Capture the cell that displays the provided text and extract its (x, y) central coordinate. 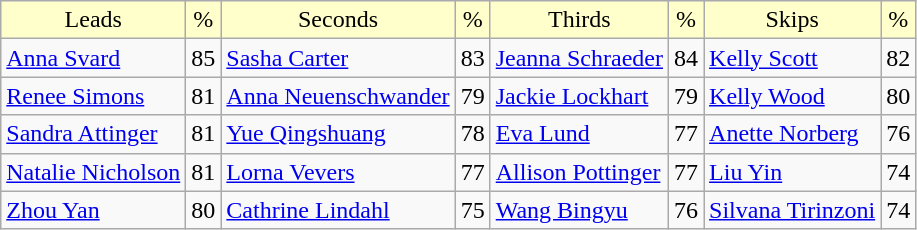
Jackie Lockhart (579, 96)
Sasha Carter (338, 58)
Natalie Nicholson (94, 172)
78 (472, 134)
Leads (94, 20)
Skips (792, 20)
Zhou Yan (94, 210)
Yue Qingshuang (338, 134)
Jeanna Schraeder (579, 58)
Kelly Scott (792, 58)
Cathrine Lindahl (338, 210)
75 (472, 210)
Eva Lund (579, 134)
Kelly Wood (792, 96)
84 (686, 58)
82 (898, 58)
Renee Simons (94, 96)
Anna Svard (94, 58)
Anette Norberg (792, 134)
Anna Neuenschwander (338, 96)
Lorna Vevers (338, 172)
83 (472, 58)
Allison Pottinger (579, 172)
Liu Yin (792, 172)
85 (204, 58)
Wang Bingyu (579, 210)
Seconds (338, 20)
Sandra Attinger (94, 134)
Thirds (579, 20)
Silvana Tirinzoni (792, 210)
